Detect which cell encompasses the target text, then output its [x, y] center coordinate. 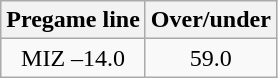
Pregame line [74, 20]
59.0 [210, 58]
MIZ –14.0 [74, 58]
Over/under [210, 20]
